Return [X, Y] of the center of cell containing provided text 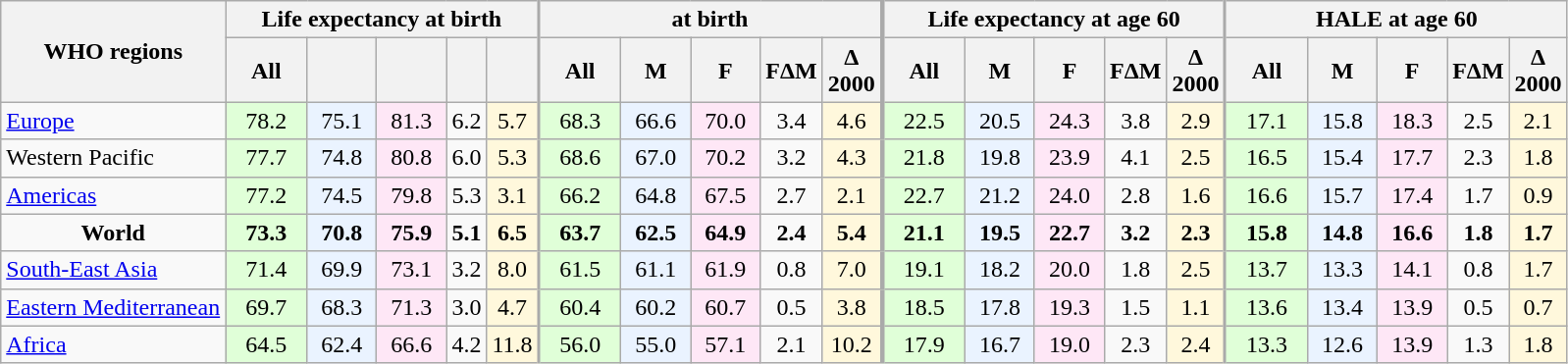
21.1 [924, 233]
3.1 [512, 195]
18.5 [924, 307]
12.6 [1342, 344]
14.8 [1342, 233]
81.3 [412, 121]
19.8 [999, 158]
24.3 [1070, 121]
64.8 [655, 195]
4.1 [1134, 158]
World [114, 233]
57.1 [726, 344]
70.8 [341, 233]
56.0 [580, 344]
Western Pacific [114, 158]
64.9 [726, 233]
61.5 [580, 270]
75.1 [341, 121]
23.9 [1070, 158]
62.5 [655, 233]
3.4 [791, 121]
17.9 [924, 344]
62.4 [341, 344]
4.7 [512, 307]
69.9 [341, 270]
5.7 [512, 121]
64.5 [267, 344]
24.0 [1070, 195]
61.9 [726, 270]
HALE at age 60 [1396, 20]
73.3 [267, 233]
2.8 [1134, 195]
73.1 [412, 270]
13.4 [1342, 307]
19.5 [999, 233]
17.4 [1413, 195]
74.5 [341, 195]
13.7 [1267, 270]
21.2 [999, 195]
14.1 [1413, 270]
19.0 [1070, 344]
60.7 [726, 307]
8.0 [512, 270]
11.8 [512, 344]
6.0 [467, 158]
15.4 [1342, 158]
69.7 [267, 307]
55.0 [655, 344]
77.2 [267, 195]
67.0 [655, 158]
18.2 [999, 270]
66.2 [580, 195]
at birth [710, 20]
80.8 [412, 158]
71.3 [412, 307]
2.9 [1196, 121]
Europe [114, 121]
67.5 [726, 195]
16.7 [999, 344]
61.1 [655, 270]
Life expectancy at birth [383, 20]
60.2 [655, 307]
4.3 [852, 158]
5.1 [467, 233]
21.8 [924, 158]
16.5 [1267, 158]
78.2 [267, 121]
18.3 [1413, 121]
Eastern Mediterranean [114, 307]
17.7 [1413, 158]
71.4 [267, 270]
1.5 [1134, 307]
WHO regions [114, 51]
70.2 [726, 158]
13.6 [1267, 307]
19.1 [924, 270]
1.3 [1478, 344]
3.0 [467, 307]
South-East Asia [114, 270]
74.8 [341, 158]
60.4 [580, 307]
7.0 [852, 270]
63.7 [580, 233]
Life expectancy at age 60 [1054, 20]
1.6 [1196, 195]
6.5 [512, 233]
70.0 [726, 121]
6.2 [467, 121]
20.5 [999, 121]
17.8 [999, 307]
68.6 [580, 158]
20.0 [1070, 270]
4.6 [852, 121]
10.2 [852, 344]
Americas [114, 195]
19.3 [1070, 307]
17.1 [1267, 121]
77.7 [267, 158]
75.9 [412, 233]
Africa [114, 344]
15.7 [1342, 195]
4.2 [467, 344]
0.7 [1539, 307]
0.9 [1539, 195]
5.4 [852, 233]
22.5 [924, 121]
2.7 [791, 195]
1.1 [1196, 307]
79.8 [412, 195]
